Detect which cell encompasses the target text, then output its (x, y) center coordinate. 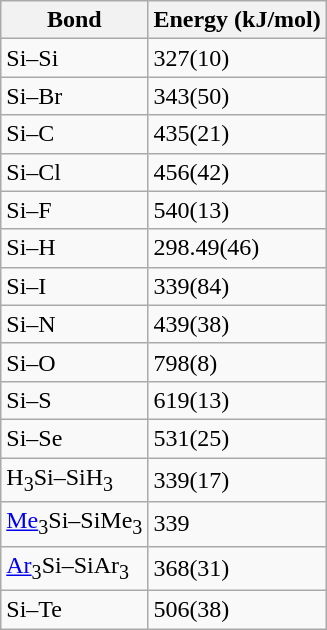
Ar3Si–SiAr3 (74, 568)
298.49(46) (237, 248)
Energy (kJ/mol) (237, 20)
Si–S (74, 400)
339(17) (237, 480)
Si–Br (74, 96)
327(10) (237, 58)
Si–Se (74, 438)
456(42) (237, 172)
Si–F (74, 210)
368(31) (237, 568)
540(13) (237, 210)
Si–Si (74, 58)
Si–Cl (74, 172)
Si–Te (74, 610)
Bond (74, 20)
Si–H (74, 248)
339 (237, 524)
Me3Si–SiMe3 (74, 524)
Si–N (74, 324)
Si–C (74, 134)
619(13) (237, 400)
798(8) (237, 362)
343(50) (237, 96)
435(21) (237, 134)
Si–I (74, 286)
339(84) (237, 286)
531(25) (237, 438)
506(38) (237, 610)
439(38) (237, 324)
Si–O (74, 362)
H3Si–SiH3 (74, 480)
